Find where the given text appears and provide that cell's center as (X, Y) coordinate. 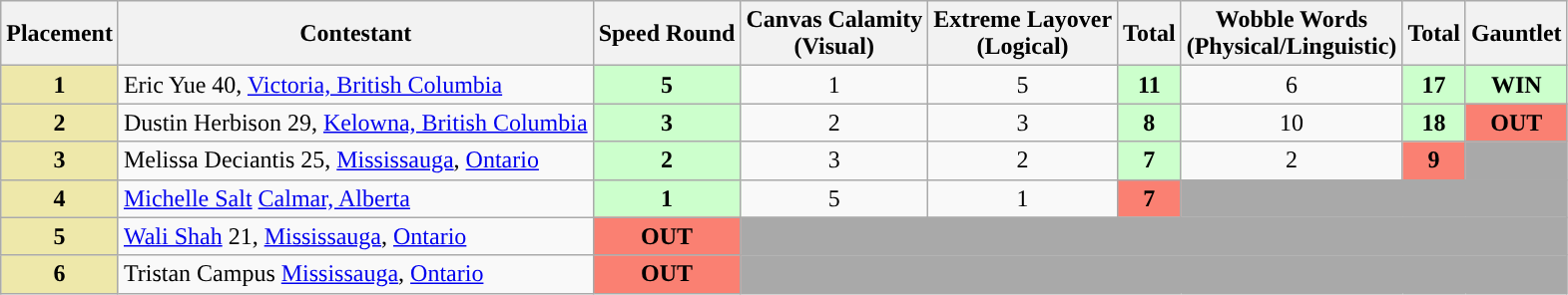
Tristan Campus Mississauga, Ontario (355, 274)
Canvas Calamity(Visual) (834, 34)
11 (1150, 85)
Contestant (355, 34)
Michelle Salt Calmar, Alberta (355, 198)
17 (1434, 85)
Dustin Herbison 29, Kelowna, British Columbia (355, 123)
Wobble Words(Physical/Linguistic) (1292, 34)
9 (1434, 160)
8 (1150, 123)
Speed Round (667, 34)
10 (1292, 123)
4 (60, 198)
Gauntlet (1516, 34)
Placement (60, 34)
WIN (1516, 85)
Eric Yue 40, Victoria, British Columbia (355, 85)
Melissa Deciantis 25, Mississauga, Ontario (355, 160)
18 (1434, 123)
Wali Shah 21, Mississauga, Ontario (355, 236)
Extreme Layover(Logical) (1023, 34)
